Return (X, Y) of the center of cell containing provided text 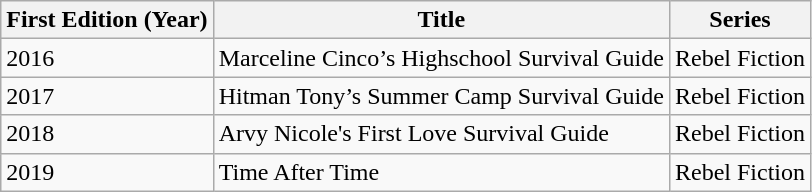
First Edition (Year) (107, 20)
Arvy Nicole's First Love Survival Guide (441, 134)
Marceline Cinco’s Highschool Survival Guide (441, 58)
Series (740, 20)
Time After Time (441, 172)
2018 (107, 134)
2019 (107, 172)
2016 (107, 58)
2017 (107, 96)
Title (441, 20)
Hitman Tony’s Summer Camp Survival Guide (441, 96)
